Return the (x, y) coordinate for the center point of the cell that contains the specified text.  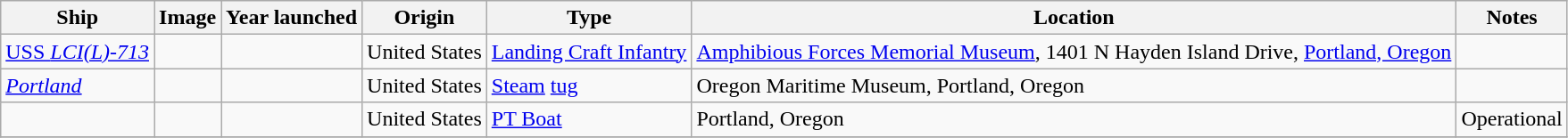
Type (589, 18)
Amphibious Forces Memorial Museum, 1401 N Hayden Island Drive, Portland, Oregon (1074, 52)
Landing Craft Infantry (589, 52)
Portland (78, 85)
Location (1074, 18)
Operational (1512, 119)
PT Boat (589, 119)
Oregon Maritime Museum, Portland, Oregon (1074, 85)
Portland, Oregon (1074, 119)
Ship (78, 18)
Origin (425, 18)
USS LCI(L)-713 (78, 52)
Year launched (292, 18)
Notes (1512, 18)
Image (187, 18)
Steam tug (589, 85)
